Extract the [X, Y] coordinate from the center of the cell holding the provided text.  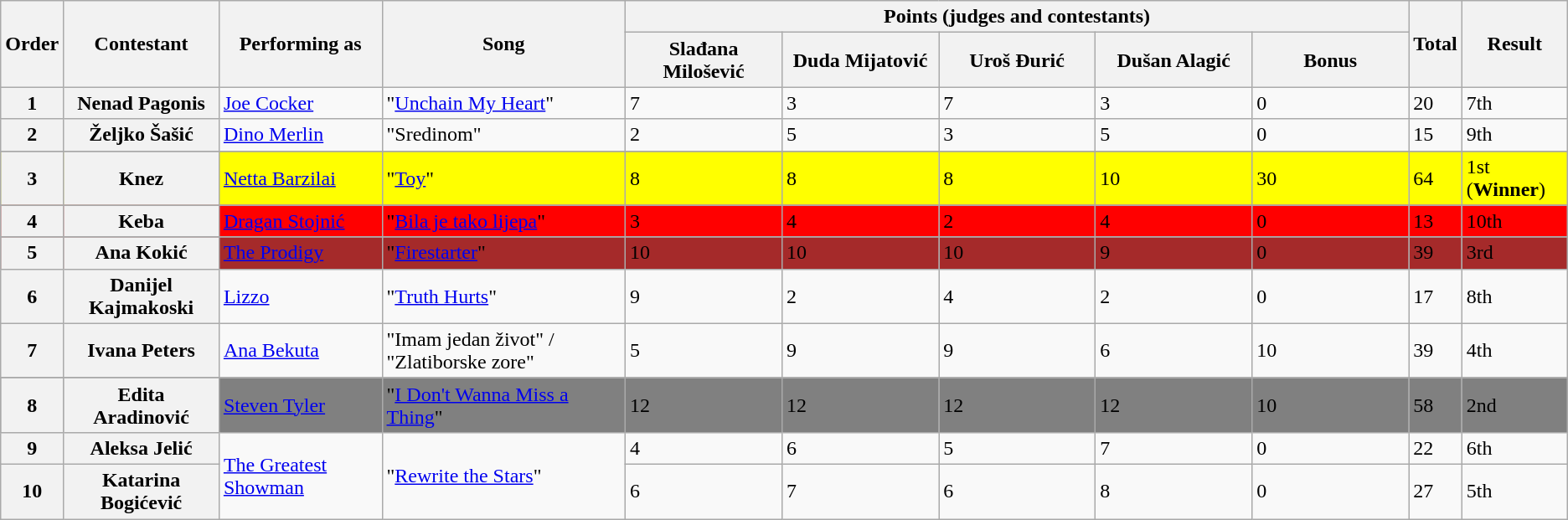
15 [1436, 135]
Steven Tyler [300, 405]
7th [1514, 103]
Danijel Kajmakoski [142, 296]
Ana Bekuta [300, 350]
3rd [1514, 253]
13 [1436, 221]
Dino Merlin [300, 135]
Joe Cocker [300, 103]
Edita Aradinović [142, 405]
Dragan Stojnić [300, 221]
Performing as [300, 44]
Contestant [142, 44]
The Greatest Showman [300, 476]
Ivana Peters [142, 350]
Katarina Bogićević [142, 491]
58 [1436, 405]
8th [1514, 296]
Duda Mijatović [861, 60]
"Sredinom" [504, 135]
6th [1514, 448]
"Firestarter" [504, 253]
Željko Šašić [142, 135]
20 [1436, 103]
17 [1436, 296]
Bonus [1330, 60]
27 [1436, 491]
Ana Kokić [142, 253]
64 [1436, 178]
Total [1436, 44]
30 [1330, 178]
"Truth Hurts" [504, 296]
The Prodigy [300, 253]
Aleksa Jelić [142, 448]
"Toy" [504, 178]
Uroš Đurić [1017, 60]
Keba [142, 221]
Song [504, 44]
1 [32, 103]
"Imam jedan život" / "Zlatiborske zore" [504, 350]
22 [1436, 448]
"Rewrite the Stars" [504, 476]
"I Don't Wanna Miss a Thing" [504, 405]
Netta Barzilai [300, 178]
10th [1514, 221]
2nd [1514, 405]
Knez [142, 178]
Order [32, 44]
4th [1514, 350]
Dušan Alagić [1174, 60]
"Bila je tako lijepa" [504, 221]
Lizzo [300, 296]
9th [1514, 135]
5th [1514, 491]
Nenad Pagonis [142, 103]
Points (judges and contestants) [1017, 17]
Result [1514, 44]
Slađana Milošević [704, 60]
1st (Winner) [1514, 178]
"Unchain My Heart" [504, 103]
